Identify which cell holds the provided text, then report its [X, Y] central coordinate. 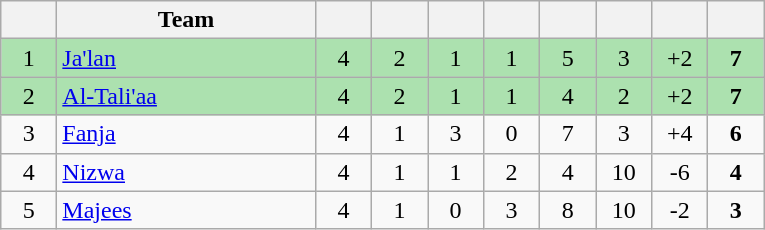
Al-Tali'aa [186, 96]
Team [186, 20]
-6 [680, 172]
+4 [680, 134]
Majees [186, 210]
Nizwa [186, 172]
Ja'lan [186, 58]
Fanja [186, 134]
-2 [680, 210]
8 [568, 210]
6 [736, 134]
